For the text-containing cell, return its midpoint in [x, y] coordinate format. 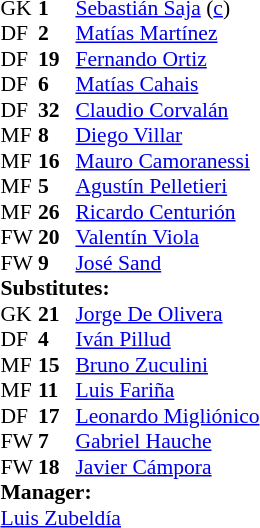
18 [57, 467]
7 [57, 441]
16 [57, 161]
9 [57, 263]
Valentín Viola [167, 237]
Agustín Pelletieri [167, 187]
Jorge De Olivera [167, 314]
Substitutes: [130, 289]
Gabriel Hauche [167, 441]
Diego Villar [167, 135]
Mauro Camoranessi [167, 161]
Bruno Zuculini [167, 365]
2 [57, 33]
8 [57, 135]
Matías Cahais [167, 85]
Fernando Ortiz [167, 59]
Matías Martínez [167, 33]
Leonardo Migliónico [167, 416]
26 [57, 212]
15 [57, 365]
Luis Fariña [167, 391]
6 [57, 85]
Ricardo Centurión [167, 212]
17 [57, 416]
José Sand [167, 263]
19 [57, 59]
5 [57, 187]
20 [57, 237]
Javier Cámpora [167, 467]
11 [57, 391]
21 [57, 314]
Claudio Corvalán [167, 110]
32 [57, 110]
GK [19, 314]
4 [57, 339]
Manager: [130, 493]
Iván Pillud [167, 339]
